Find where the given text appears and provide that cell's center as (x, y) coordinate. 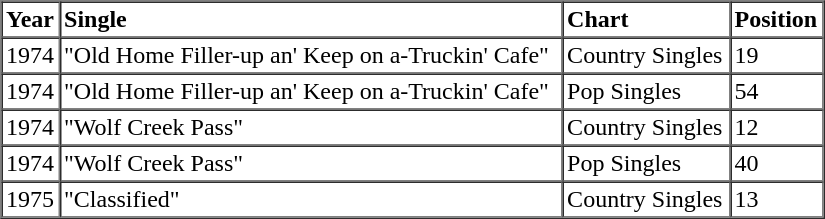
"Classified" (312, 200)
40 (776, 164)
13 (776, 200)
Year (31, 20)
Single (312, 20)
54 (776, 92)
Position (776, 20)
1975 (31, 200)
12 (776, 128)
19 (776, 56)
Chart (646, 20)
